Locate the cell with the specified text and output its [x, y] center coordinate. 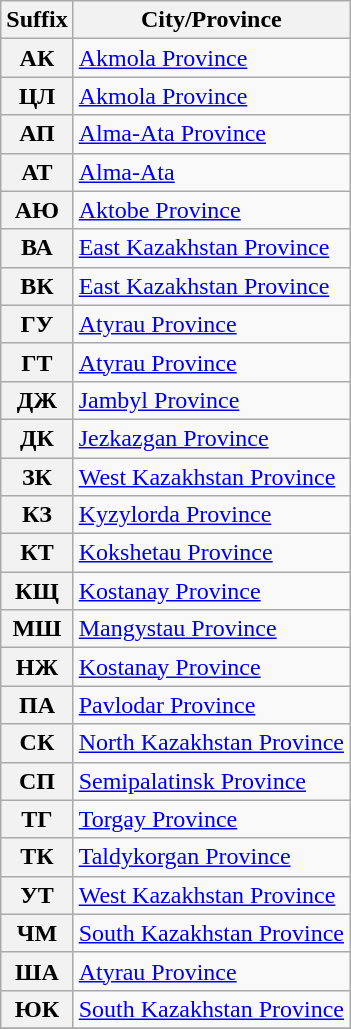
АП [37, 134]
North Kazakhstan Province [211, 743]
ДК [37, 438]
Mangystau Province [211, 629]
АТ [37, 172]
КЩ [37, 591]
ВА [37, 248]
Kyzylorda Province [211, 515]
Kokshetau Province [211, 553]
ТК [37, 857]
ЧМ [37, 933]
Jezkazgan Province [211, 438]
Alma-Ata Province [211, 134]
Taldykorgan Province [211, 857]
Semipalatinsk Province [211, 781]
УТ [37, 895]
НЖ [37, 667]
СП [37, 781]
ТГ [37, 819]
ГУ [37, 324]
Alma-Ata [211, 172]
ВК [37, 286]
АК [37, 58]
City/Province [211, 20]
Pavlodar Province [211, 705]
ЮК [37, 1009]
СК [37, 743]
ША [37, 971]
Suffix [37, 20]
ГТ [37, 362]
ЦЛ [37, 96]
ДЖ [37, 400]
ПА [37, 705]
Torgay Province [211, 819]
КТ [37, 553]
Aktobe Province [211, 210]
АЮ [37, 210]
МШ [37, 629]
КЗ [37, 515]
ЗК [37, 477]
Jambyl Province [211, 400]
